Detect which cell encompasses the target text, then output its [x, y] center coordinate. 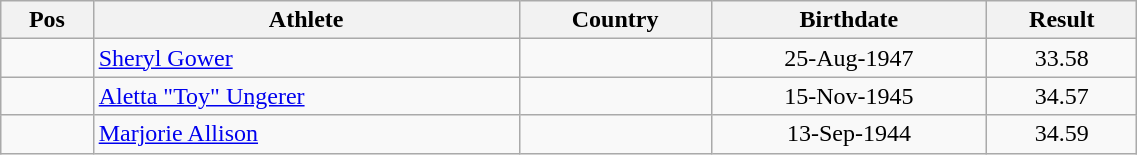
Birthdate [849, 20]
13-Sep-1944 [849, 134]
Aletta "Toy" Ungerer [306, 96]
Marjorie Allison [306, 134]
34.57 [1062, 96]
15-Nov-1945 [849, 96]
Result [1062, 20]
Pos [47, 20]
34.59 [1062, 134]
25-Aug-1947 [849, 58]
Sheryl Gower [306, 58]
Athlete [306, 20]
Country [615, 20]
33.58 [1062, 58]
